Search for the cell housing the specified text and yield its (x, y) center coordinate. 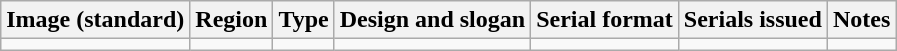
Design and slogan (432, 20)
Serials issued (752, 20)
Serial format (605, 20)
Image (standard) (96, 20)
Notes (861, 20)
Type (304, 20)
Region (232, 20)
